For the text-containing cell, return its midpoint in (x, y) coordinate format. 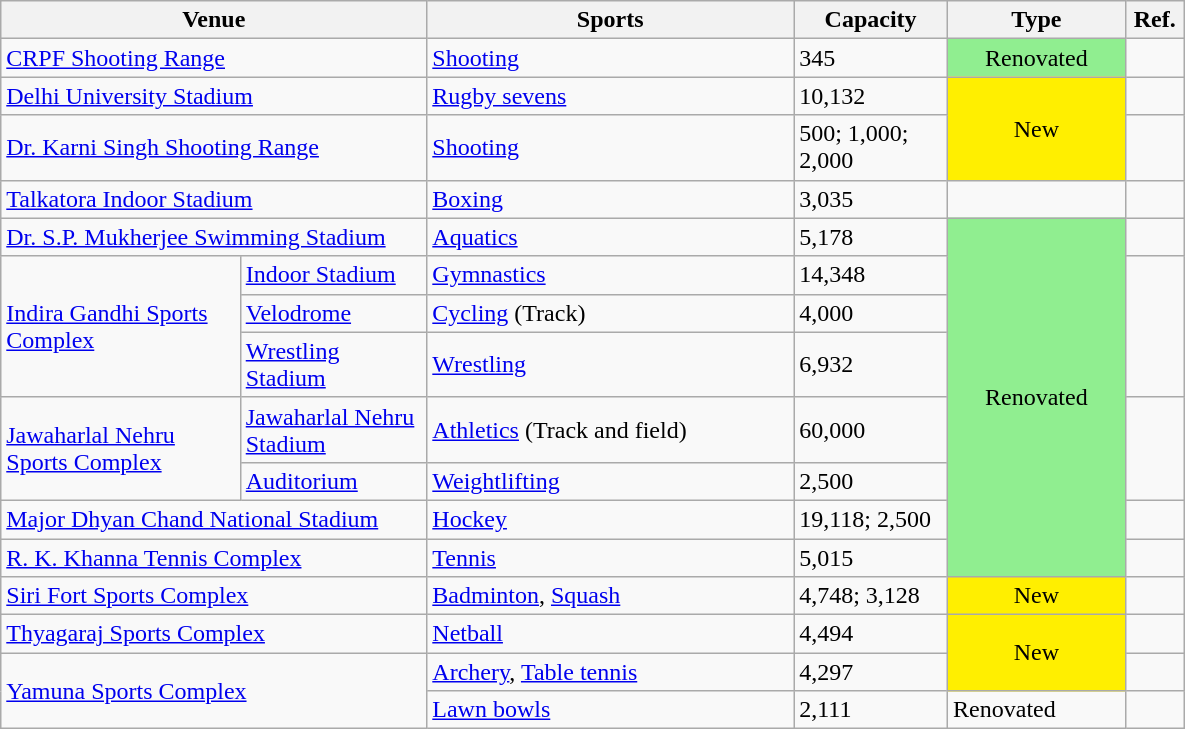
Dr. Karni Singh Shooting Range (214, 148)
Cycling (Track) (610, 313)
Jawaharlal Nehru Stadium (334, 430)
Lawn bowls (610, 710)
5,178 (871, 237)
Indoor Stadium (334, 275)
Tennis (610, 557)
14,348 (871, 275)
10,132 (871, 96)
Yamuna Sports Complex (214, 691)
Weightlifting (610, 481)
R. K. Khanna Tennis Complex (214, 557)
Hockey (610, 519)
Athletics (Track and field) (610, 430)
60,000 (871, 430)
Ref. (1154, 20)
Gymnastics (610, 275)
Siri Fort Sports Complex (214, 596)
Venue (214, 20)
500; 1,000; 2,000 (871, 148)
4,494 (871, 634)
CRPF Shooting Range (214, 58)
Badminton, Squash (610, 596)
Wrestling (610, 364)
Indira Gandhi Sports Complex (120, 326)
2,500 (871, 481)
Rugby sevens (610, 96)
Boxing (610, 199)
Major Dhyan Chand National Stadium (214, 519)
Jawaharlal Nehru Sports Complex (120, 448)
3,035 (871, 199)
Talkatora Indoor Stadium (214, 199)
4,297 (871, 672)
Archery, Table tennis (610, 672)
Wrestling Stadium (334, 364)
4,000 (871, 313)
Velodrome (334, 313)
Capacity (871, 20)
Thyagaraj Sports Complex (214, 634)
Netball (610, 634)
Type (1037, 20)
Delhi University Stadium (214, 96)
Aquatics (610, 237)
4,748; 3,128 (871, 596)
345 (871, 58)
6,932 (871, 364)
Dr. S.P. Mukherjee Swimming Stadium (214, 237)
2,111 (871, 710)
Sports (610, 20)
Auditorium (334, 481)
19,118; 2,500 (871, 519)
5,015 (871, 557)
